Scan for the cell matching the given text and deliver its (X, Y) coordinate at center. 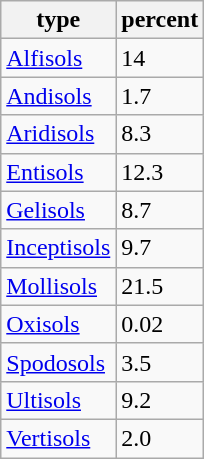
Mollisols (58, 286)
8.7 (160, 210)
21.5 (160, 286)
1.7 (160, 96)
type (58, 20)
0.02 (160, 324)
Spodosols (58, 362)
3.5 (160, 362)
14 (160, 58)
Inceptisols (58, 248)
9.2 (160, 400)
Gelisols (58, 210)
Vertisols (58, 438)
2.0 (160, 438)
12.3 (160, 172)
Aridisols (58, 134)
percent (160, 20)
Alfisols (58, 58)
8.3 (160, 134)
Ultisols (58, 400)
9.7 (160, 248)
Andisols (58, 96)
Oxisols (58, 324)
Entisols (58, 172)
